Extract the (X, Y) coordinate from the center of the cell holding the provided text.  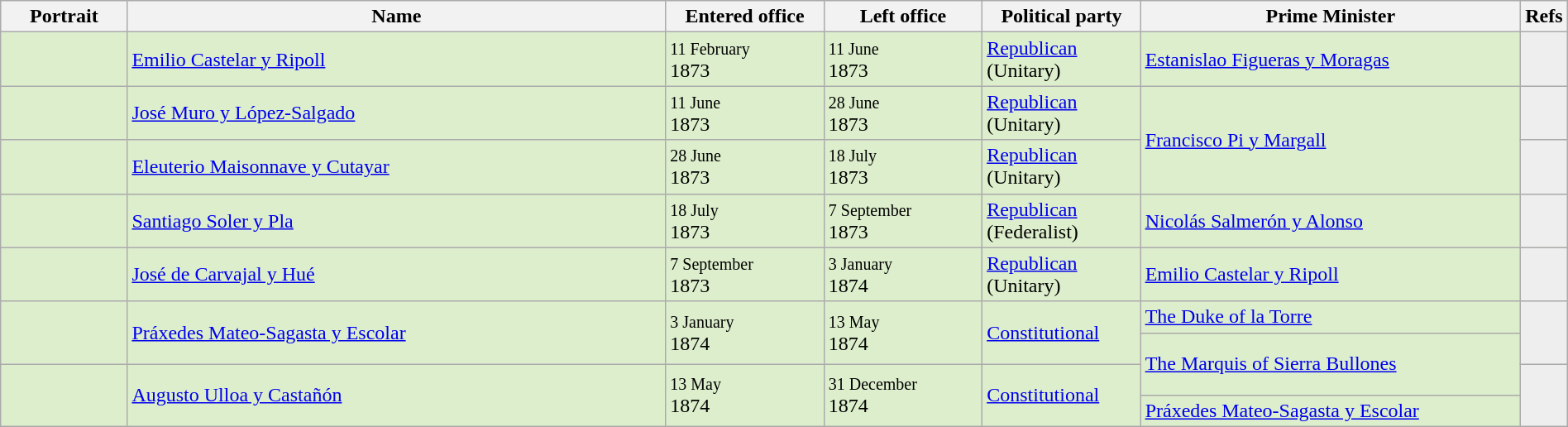
Republican(Federalist) (1062, 220)
José Muro y López-Salgado (397, 113)
Political party (1062, 17)
Entered office (744, 17)
Eleuterio Maisonnave y Cutayar (397, 167)
Francisco Pi y Margall (1330, 140)
Portrait (65, 17)
31 December1874 (903, 396)
Nicolás Salmerón y Alonso (1330, 220)
Estanislao Figueras y Moragas (1330, 60)
Santiago Soler y Pla (397, 220)
11 February1873 (744, 60)
Refs (1545, 17)
José de Carvajal y Hué (397, 275)
Augusto Ulloa y Castañón (397, 396)
The Marquis of Sierra Bullones (1330, 364)
Prime Minister (1330, 17)
Left office (903, 17)
Name (397, 17)
The Duke of la Torre (1330, 317)
